Output the [X, Y] coordinate of the center of the cell containing the given text.  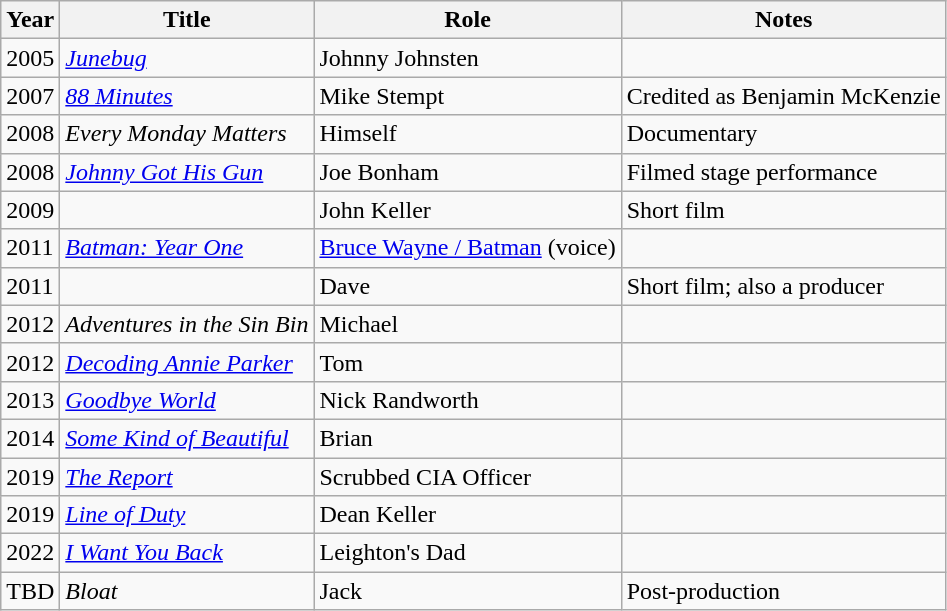
Bruce Wayne / Batman (voice) [468, 248]
Batman: Year One [187, 248]
Scrubbed CIA Officer [468, 477]
John Keller [468, 210]
Michael [468, 324]
Line of Duty [187, 515]
Nick Randworth [468, 400]
Brian [468, 438]
Leighton's Dad [468, 553]
Johnny Johnsten [468, 58]
Joe Bonham [468, 172]
Documentary [784, 134]
Role [468, 20]
Adventures in the Sin Bin [187, 324]
Decoding Annie Parker [187, 362]
88 Minutes [187, 96]
The Report [187, 477]
Notes [784, 20]
Every Monday Matters [187, 134]
Some Kind of Beautiful [187, 438]
2013 [30, 400]
2009 [30, 210]
Title [187, 20]
Himself [468, 134]
2014 [30, 438]
Jack [468, 591]
Junebug [187, 58]
Bloat [187, 591]
Credited as Benjamin McKenzie [784, 96]
TBD [30, 591]
Dean Keller [468, 515]
2022 [30, 553]
Goodbye World [187, 400]
Filmed stage performance [784, 172]
2007 [30, 96]
Year [30, 20]
Mike Stempt [468, 96]
Dave [468, 286]
Short film [784, 210]
Tom [468, 362]
Johnny Got His Gun [187, 172]
Short film; also a producer [784, 286]
2005 [30, 58]
Post-production [784, 591]
I Want You Back [187, 553]
